Search for the cell housing the specified text and yield its (X, Y) center coordinate. 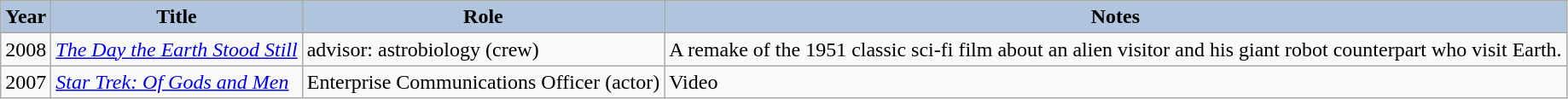
Video (1116, 82)
Star Trek: Of Gods and Men (177, 82)
Title (177, 17)
Role (483, 17)
A remake of the 1951 classic sci-fi film about an alien visitor and his giant robot counterpart who visit Earth. (1116, 49)
2008 (26, 49)
Notes (1116, 17)
Year (26, 17)
Enterprise Communications Officer (actor) (483, 82)
The Day the Earth Stood Still (177, 49)
2007 (26, 82)
advisor: astrobiology (crew) (483, 49)
